Provide the [X, Y] coordinate of the cell's center where the given text is located.  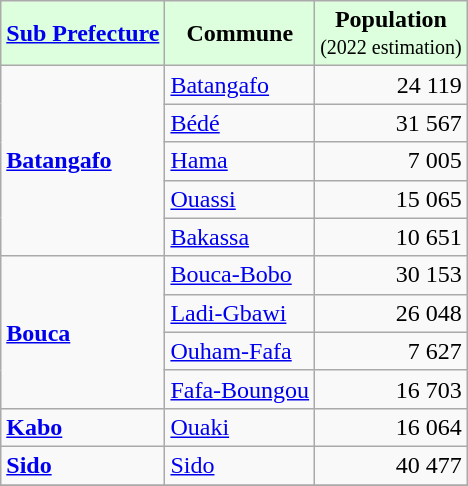
Fafa-Boungou [240, 389]
30 153 [392, 275]
16 703 [392, 389]
7 005 [392, 161]
Ouaki [240, 427]
7 627 [392, 351]
Ladi-Gbawi [240, 313]
16 064 [392, 427]
Bédé [240, 123]
Bouca-Bobo [240, 275]
Bakassa [240, 237]
40 477 [392, 465]
Commune [240, 34]
Population(2022 estimation) [392, 34]
26 048 [392, 313]
Hama [240, 161]
24 119 [392, 85]
Sub Prefecture [83, 34]
Ouham-Fafa [240, 351]
15 065 [392, 199]
10 651 [392, 237]
Ouassi [240, 199]
Kabo [83, 427]
31 567 [392, 123]
Bouca [83, 332]
